Return (X, Y) of the center of cell containing provided text 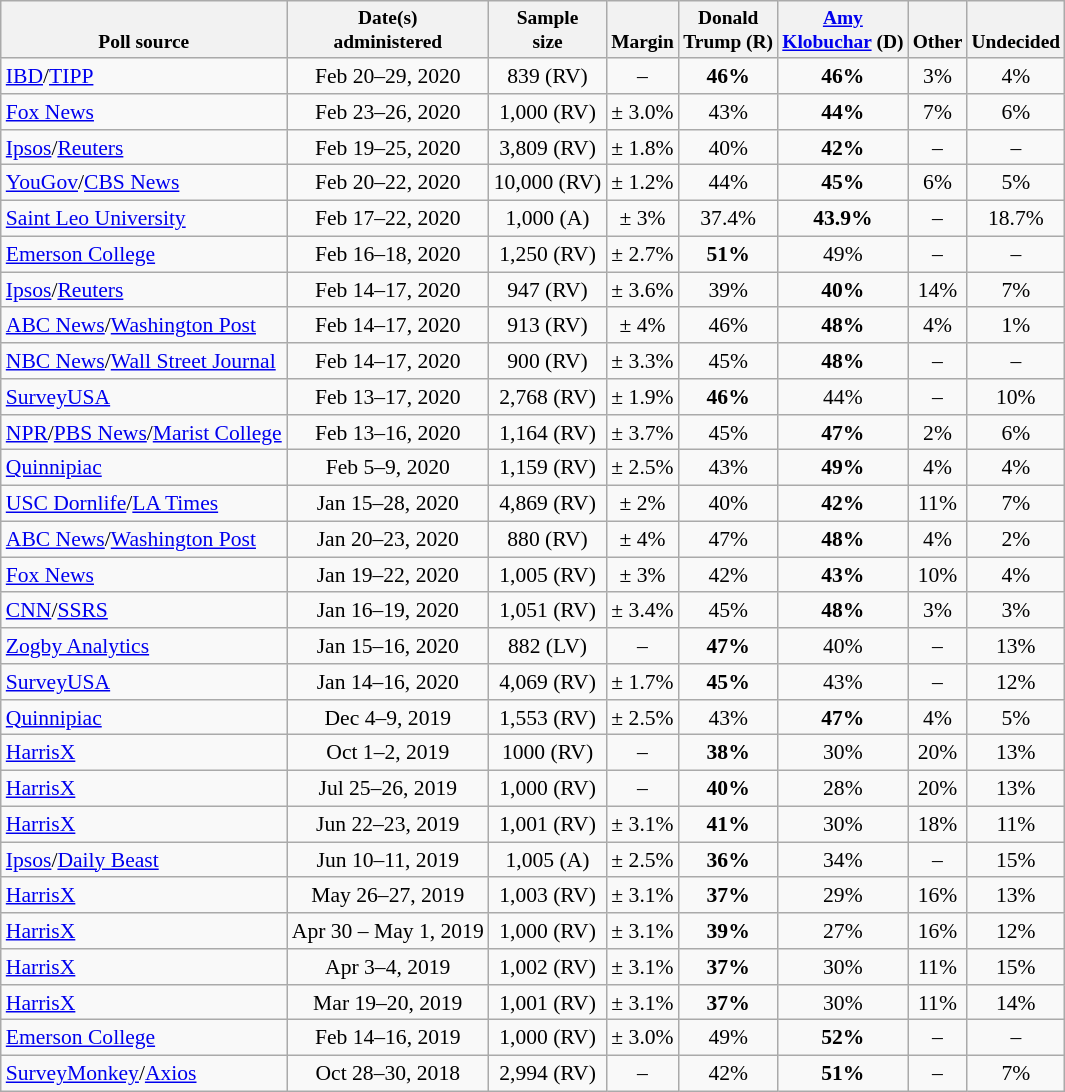
Jan 15–16, 2020 (388, 646)
± 3.7% (642, 433)
CNN/SSRS (144, 611)
YouGov/CBS News (144, 183)
Apr 30 – May 1, 2019 (388, 931)
Samplesize (548, 30)
Jan 15–28, 2020 (388, 504)
USC Dornlife/LA Times (144, 504)
Feb 23–26, 2020 (388, 112)
± 1.8% (642, 148)
4,069 (RV) (548, 682)
Apr 3–4, 2019 (388, 967)
28% (843, 789)
Feb 14–16, 2019 (388, 1038)
NPR/PBS News/Marist College (144, 433)
Jan 20–23, 2020 (388, 540)
900 (RV) (548, 361)
1,005 (RV) (548, 575)
NBC News/Wall Street Journal (144, 361)
36% (728, 860)
SurveyMonkey/Axios (144, 1074)
1000 (RV) (548, 753)
2,768 (RV) (548, 397)
3,809 (RV) (548, 148)
DonaldTrump (R) (728, 30)
1,051 (RV) (548, 611)
4,869 (RV) (548, 504)
Jan 16–19, 2020 (388, 611)
10,000 (RV) (548, 183)
43.9% (843, 219)
Zogby Analytics (144, 646)
± 1.9% (642, 397)
913 (RV) (548, 326)
± 3.3% (642, 361)
880 (RV) (548, 540)
Feb 20–22, 2020 (388, 183)
Dec 4–9, 2019 (388, 718)
Oct 1–2, 2019 (388, 753)
± 1.2% (642, 183)
Feb 16–18, 2020 (388, 254)
Oct 28–30, 2018 (388, 1074)
37.4% (728, 219)
1,003 (RV) (548, 896)
± 3.4% (642, 611)
Poll source (144, 30)
1,553 (RV) (548, 718)
Feb 5–9, 2020 (388, 468)
Undecided (1016, 30)
Jul 25–26, 2019 (388, 789)
29% (843, 896)
Other (938, 30)
Jun 22–23, 2019 (388, 824)
± 3.6% (642, 290)
Feb 17–22, 2020 (388, 219)
Jan 14–16, 2020 (388, 682)
Saint Leo University (144, 219)
27% (843, 931)
882 (LV) (548, 646)
38% (728, 753)
AmyKlobuchar (D) (843, 30)
Jan 19–22, 2020 (388, 575)
1,250 (RV) (548, 254)
Mar 19–20, 2019 (388, 1003)
Margin (642, 30)
± 2.7% (642, 254)
947 (RV) (548, 290)
Feb 20–29, 2020 (388, 76)
1,002 (RV) (548, 967)
839 (RV) (548, 76)
May 26–27, 2019 (388, 896)
Ipsos/Daily Beast (144, 860)
Jun 10–11, 2019 (388, 860)
Feb 13–17, 2020 (388, 397)
± 2% (642, 504)
Date(s)administered (388, 30)
18% (938, 824)
Feb 13–16, 2020 (388, 433)
± 1.7% (642, 682)
1,005 (A) (548, 860)
1,159 (RV) (548, 468)
IBD/TIPP (144, 76)
34% (843, 860)
1,164 (RV) (548, 433)
2,994 (RV) (548, 1074)
1,000 (A) (548, 219)
Feb 19–25, 2020 (388, 148)
52% (843, 1038)
1% (1016, 326)
18.7% (1016, 219)
41% (728, 824)
